From the cell containing the given text, extract its center point as [X, Y] coordinate. 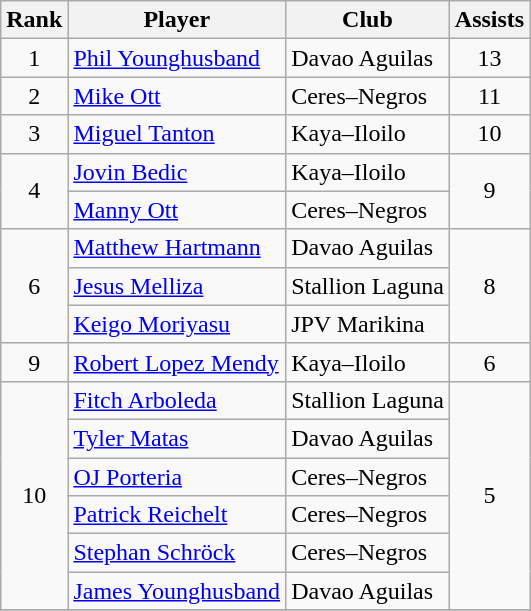
JPV Marikina [368, 324]
8 [489, 286]
OJ Porteria [177, 477]
Club [368, 20]
Miguel Tanton [177, 134]
Player [177, 20]
Manny Ott [177, 210]
3 [34, 134]
1 [34, 58]
James Younghusband [177, 591]
5 [489, 495]
11 [489, 96]
13 [489, 58]
Stephan Schröck [177, 553]
Keigo Moriyasu [177, 324]
Robert Lopez Mendy [177, 362]
Rank [34, 20]
Fitch Arboleda [177, 400]
Assists [489, 20]
4 [34, 191]
Jesus Melliza [177, 286]
Mike Ott [177, 96]
Jovin Bedic [177, 172]
Patrick Reichelt [177, 515]
Tyler Matas [177, 438]
Phil Younghusband [177, 58]
Matthew Hartmann [177, 248]
2 [34, 96]
